Detect which cell encompasses the target text, then output its [x, y] center coordinate. 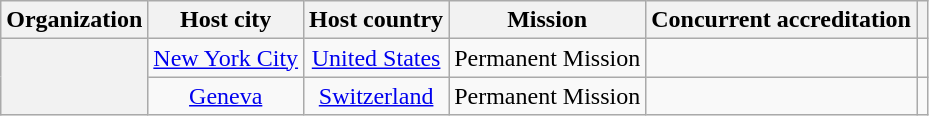
United States [376, 58]
New York City [226, 58]
Mission [548, 20]
Organization [74, 20]
Concurrent accreditation [782, 20]
Geneva [226, 96]
Switzerland [376, 96]
Host city [226, 20]
Host country [376, 20]
